Search for the cell housing the specified text and yield its (x, y) center coordinate. 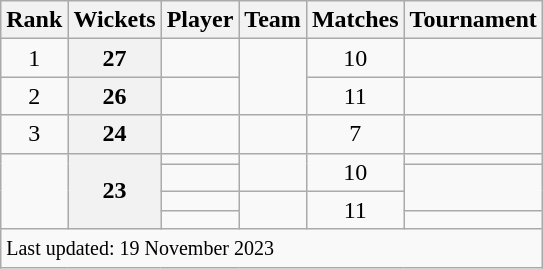
1 (34, 58)
Rank (34, 20)
Tournament (473, 20)
23 (114, 191)
Player (200, 20)
3 (34, 134)
26 (114, 96)
24 (114, 134)
Team (273, 20)
7 (355, 134)
27 (114, 58)
Last updated: 19 November 2023 (272, 248)
2 (34, 96)
Wickets (114, 20)
Matches (355, 20)
